Extract the (X, Y) coordinate from the center of the cell holding the provided text.  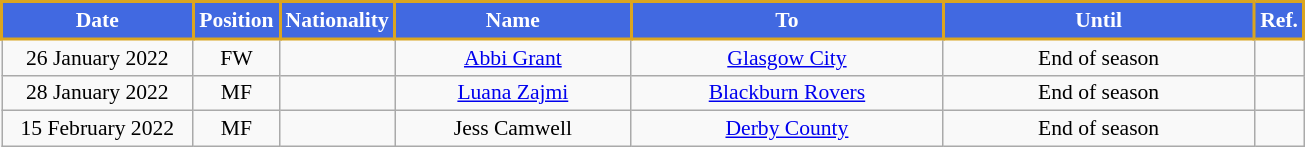
Position (236, 20)
Jess Camwell (514, 129)
Luana Zajmi (514, 93)
Abbi Grant (514, 57)
Ref. (1278, 20)
Name (514, 20)
28 January 2022 (98, 93)
Blackburn Rovers (787, 93)
15 February 2022 (98, 129)
26 January 2022 (98, 57)
To (787, 20)
FW (236, 57)
Date (98, 20)
Nationality (338, 20)
Glasgow City (787, 57)
Derby County (787, 129)
Until (1099, 20)
